Provide the (x, y) coordinate of the cell's center where the given text is located.  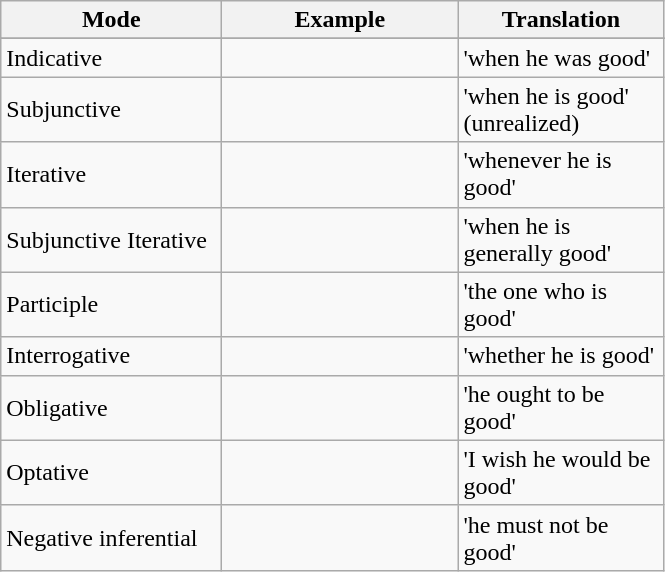
Subjunctive (112, 110)
Negative inferential (112, 538)
'when he is good' (unrealized) (561, 110)
Obligative (112, 408)
Interrogative (112, 356)
'when he was good' (561, 58)
Subjunctive Iterative (112, 240)
'he must not be good' (561, 538)
'whether he is good' (561, 356)
Optative (112, 472)
'I wish he would be good' (561, 472)
'whenever he is good' (561, 174)
Iterative (112, 174)
'the one who is good' (561, 304)
'he ought to be good' (561, 408)
Example (340, 20)
Mode (112, 20)
Indicative (112, 58)
'when he is generally good' (561, 240)
Participle (112, 304)
Translation (561, 20)
